Return the [x, y] coordinate for the center point of the cell that contains the specified text.  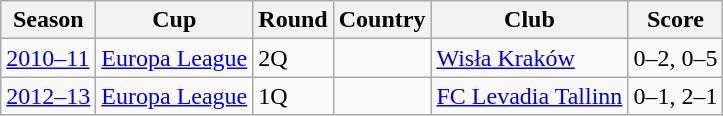
Club [530, 20]
Country [382, 20]
FC Levadia Tallinn [530, 96]
Wisła Kraków [530, 58]
Season [48, 20]
2Q [293, 58]
Cup [174, 20]
2012–13 [48, 96]
1Q [293, 96]
Round [293, 20]
0–2, 0–5 [676, 58]
Score [676, 20]
2010–11 [48, 58]
0–1, 2–1 [676, 96]
